Determine the [x, y] coordinate at the center of the cell enclosing the given text.  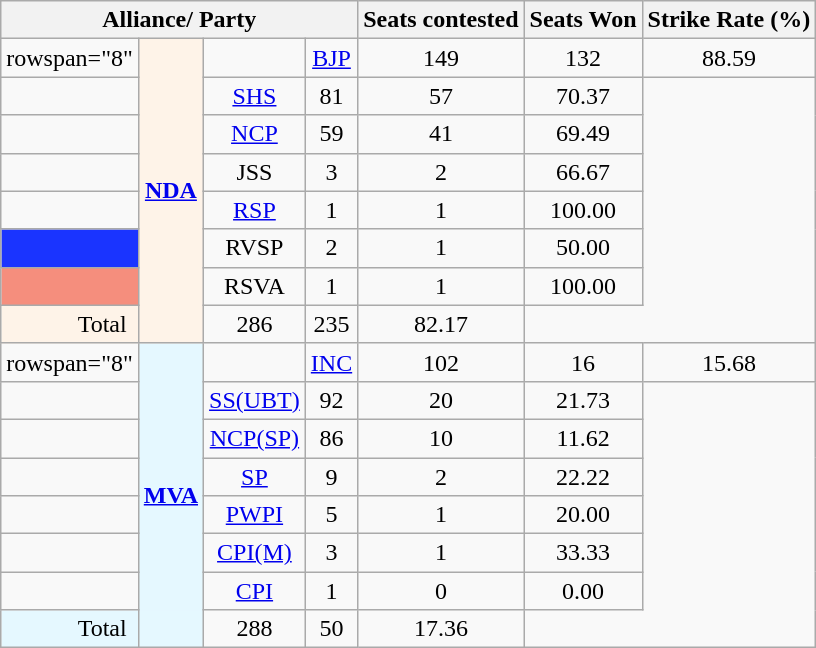
57 [441, 96]
JSS [255, 172]
288 [255, 629]
Strike Rate (%) [729, 20]
CPI [255, 591]
81 [331, 96]
NCP [255, 134]
RSP [255, 210]
RVSP [255, 248]
20.00 [583, 515]
15.68 [729, 362]
59 [331, 134]
0 [441, 591]
10 [441, 438]
Seats Won [583, 20]
SS(UBT) [255, 400]
82.17 [441, 324]
22.22 [583, 477]
9 [331, 477]
Seats contested [441, 20]
17.36 [441, 629]
286 [255, 324]
69.49 [583, 134]
Alliance/ Party [180, 20]
SP [255, 477]
132 [583, 58]
NCP(SP) [255, 438]
66.67 [583, 172]
20 [441, 400]
SHS [255, 96]
50 [331, 629]
MVA [170, 495]
50.00 [583, 248]
70.37 [583, 96]
33.33 [583, 553]
149 [441, 58]
5 [331, 515]
NDA [170, 191]
102 [441, 362]
41 [441, 134]
235 [331, 324]
11.62 [583, 438]
16 [583, 362]
INC [331, 362]
0.00 [583, 591]
RSVA [255, 286]
CPI(M) [255, 553]
PWPI [255, 515]
86 [331, 438]
88.59 [729, 58]
BJP [331, 58]
21.73 [583, 400]
92 [331, 400]
